Find where the given text appears and provide that cell's center as [X, Y] coordinate. 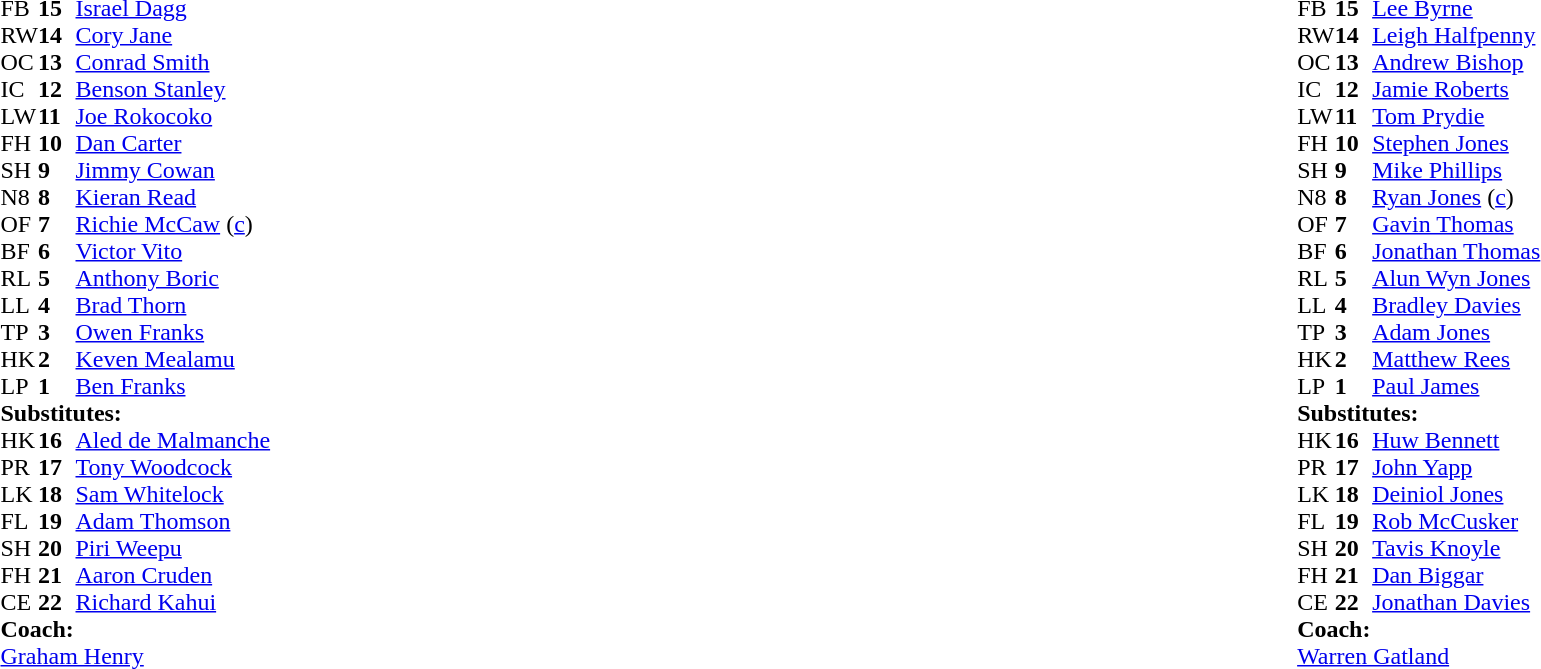
Joe Rokocoko [174, 116]
Richard Kahui [174, 602]
Ryan Jones (c) [1456, 198]
Tom Prydie [1456, 116]
Anthony Boric [174, 278]
Richie McCaw (c) [174, 224]
Jamie Roberts [1456, 90]
Dan Carter [174, 144]
Victor Vito [174, 252]
Gavin Thomas [1456, 224]
Aaron Cruden [174, 576]
Leigh Halfpenny [1456, 36]
Tony Woodcock [174, 468]
Sam Whitelock [174, 494]
Huw Bennett [1456, 440]
Bradley Davies [1456, 306]
Aled de Malmanche [174, 440]
Brad Thorn [174, 306]
Rob McCusker [1456, 522]
Jonathan Davies [1456, 602]
Matthew Rees [1456, 360]
Adam Thomson [174, 522]
Ben Franks [174, 386]
Adam Jones [1456, 332]
Owen Franks [174, 332]
Benson Stanley [174, 90]
Alun Wyn Jones [1456, 278]
Graham Henry [135, 656]
Andrew Bishop [1456, 62]
Cory Jane [174, 36]
Mike Phillips [1456, 170]
Jimmy Cowan [174, 170]
John Yapp [1456, 468]
Dan Biggar [1456, 576]
Jonathan Thomas [1456, 252]
Deiniol Jones [1456, 494]
Kieran Read [174, 198]
Keven Mealamu [174, 360]
Piri Weepu [174, 548]
Stephen Jones [1456, 144]
Warren Gatland [1418, 656]
Conrad Smith [174, 62]
Paul James [1456, 386]
Tavis Knoyle [1456, 548]
